Capture the cell that displays the provided text and extract its [x, y] central coordinate. 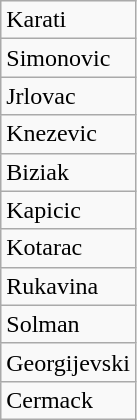
Rukavina [68, 286]
Karati [68, 20]
Knezevic [68, 134]
Cermack [68, 400]
Simonovic [68, 58]
Kapicic [68, 210]
Jrlovac [68, 96]
Georgijevski [68, 362]
Biziak [68, 172]
Kotarac [68, 248]
Solman [68, 324]
